Pinpoint the cell where the given text exists, returning its [x, y] midpoint coordinate. 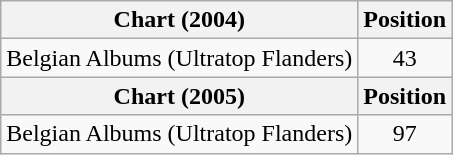
Chart (2005) [180, 96]
Chart (2004) [180, 20]
97 [405, 134]
43 [405, 58]
